Detect which cell encompasses the target text, then output its (x, y) center coordinate. 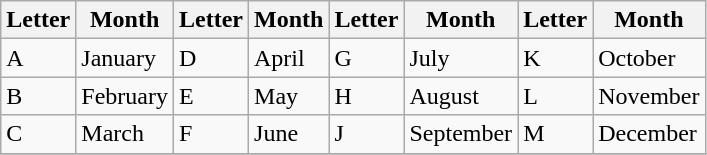
May (289, 96)
L (556, 96)
H (366, 96)
October (649, 58)
August (461, 96)
A (38, 58)
December (649, 134)
February (125, 96)
April (289, 58)
November (649, 96)
E (210, 96)
M (556, 134)
July (461, 58)
J (366, 134)
K (556, 58)
B (38, 96)
C (38, 134)
March (125, 134)
D (210, 58)
June (289, 134)
September (461, 134)
F (210, 134)
January (125, 58)
G (366, 58)
